Find where the given text appears and provide that cell's center as [x, y] coordinate. 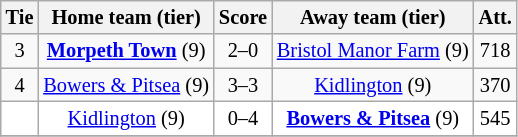
Away team (tier) [373, 17]
2–0 [243, 51]
Home team (tier) [126, 17]
545 [496, 118]
718 [496, 51]
Score [243, 17]
4 [20, 85]
3–3 [243, 85]
Morpeth Town (9) [126, 51]
370 [496, 85]
Att. [496, 17]
Tie [20, 17]
Bristol Manor Farm (9) [373, 51]
0–4 [243, 118]
3 [20, 51]
